Find where the given text appears and provide that cell's center as [X, Y] coordinate. 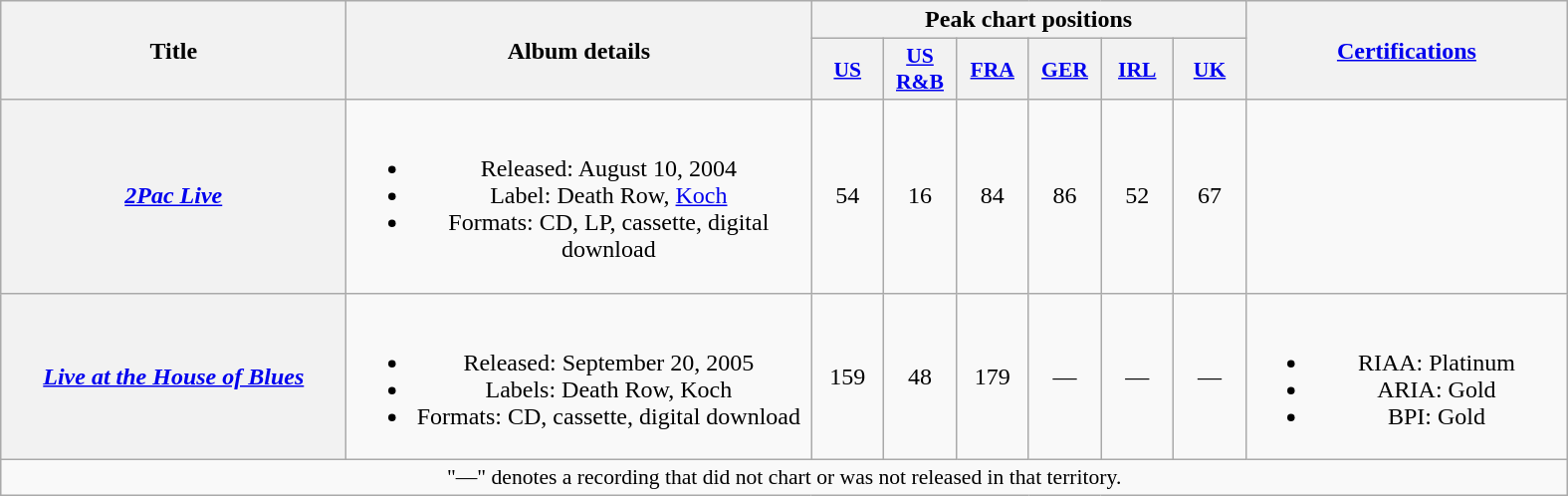
USR&B [920, 70]
179 [992, 376]
67 [1211, 196]
Live at the House of Blues [173, 376]
"—" denotes a recording that did not chart or was not released in that territory. [784, 477]
Released: September 20, 2005Labels: Death Row, KochFormats: CD, cassette, digital download [579, 376]
GER [1065, 70]
52 [1137, 196]
Peak chart positions [1028, 20]
86 [1065, 196]
RIAA: PlatinumARIA: GoldBPI: Gold [1406, 376]
84 [992, 196]
UK [1211, 70]
FRA [992, 70]
Certifications [1406, 50]
IRL [1137, 70]
48 [920, 376]
16 [920, 196]
159 [848, 376]
Title [173, 50]
Released: August 10, 2004Label: Death Row, KochFormats: CD, LP, cassette, digital download [579, 196]
2Pac Live [173, 196]
US [848, 70]
Album details [579, 50]
54 [848, 196]
